Output the (x, y) coordinate of the center of the cell containing the given text.  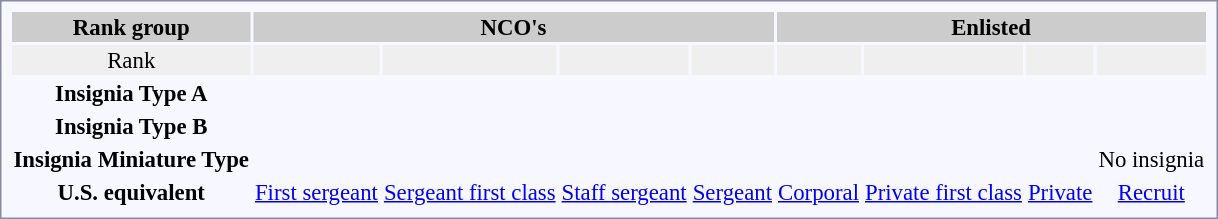
Rank (131, 60)
Sergeant first class (470, 192)
Sergeant (732, 192)
First sergeant (316, 192)
Private (1060, 192)
Recruit (1152, 192)
Staff sergeant (624, 192)
No insignia (1152, 159)
Insignia Type B (131, 126)
Enlisted (990, 27)
Private first class (943, 192)
Corporal (818, 192)
Insignia Type A (131, 93)
U.S. equivalent (131, 192)
Insignia Miniature Type (131, 159)
NCO's (513, 27)
Rank group (131, 27)
